Extract the (x, y) coordinate from the center of the cell holding the provided text.  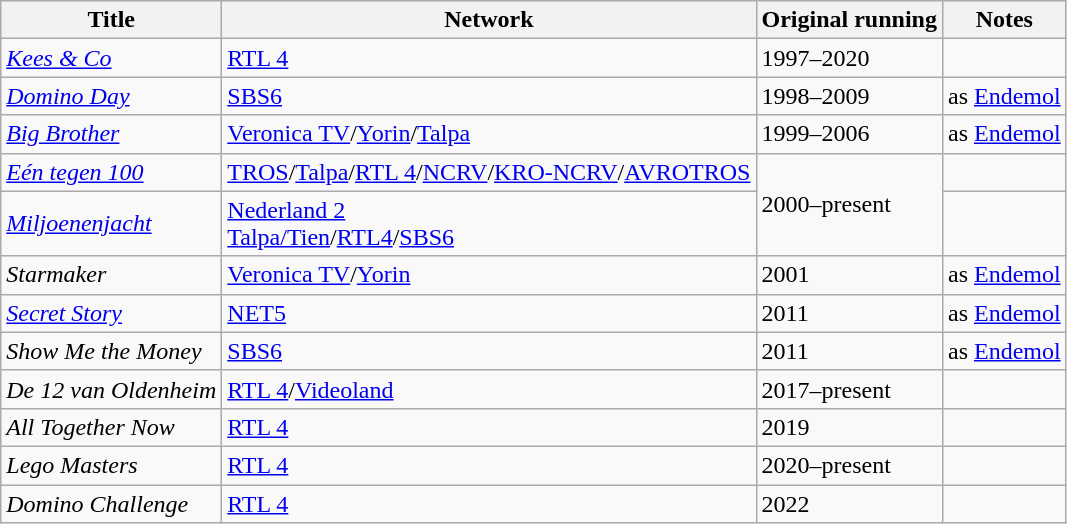
Big Brother (112, 134)
Eén tegen 100 (112, 172)
2019 (849, 427)
1997–2020 (849, 58)
Show Me the Money (112, 351)
2020–present (849, 465)
NET5 (489, 313)
Domino Challenge (112, 503)
2017–present (849, 389)
1998–2009 (849, 96)
Starmaker (112, 275)
2000–present (849, 204)
Nederland 2Talpa/Tien/RTL4/SBS6 (489, 224)
Veronica TV/Yorin (489, 275)
Original running (849, 20)
TROS/Talpa/RTL 4/NCRV/KRO-NCRV/AVROTROS (489, 172)
2022 (849, 503)
1999–2006 (849, 134)
Domino Day (112, 96)
Secret Story (112, 313)
Network (489, 20)
2001 (849, 275)
Lego Masters (112, 465)
All Together Now (112, 427)
Title (112, 20)
Veronica TV/Yorin/Talpa (489, 134)
Kees & Co (112, 58)
Miljoenenjacht (112, 224)
Notes (1004, 20)
RTL 4/Videoland (489, 389)
De 12 van Oldenheim (112, 389)
